Search for the cell housing the specified text and yield its [x, y] center coordinate. 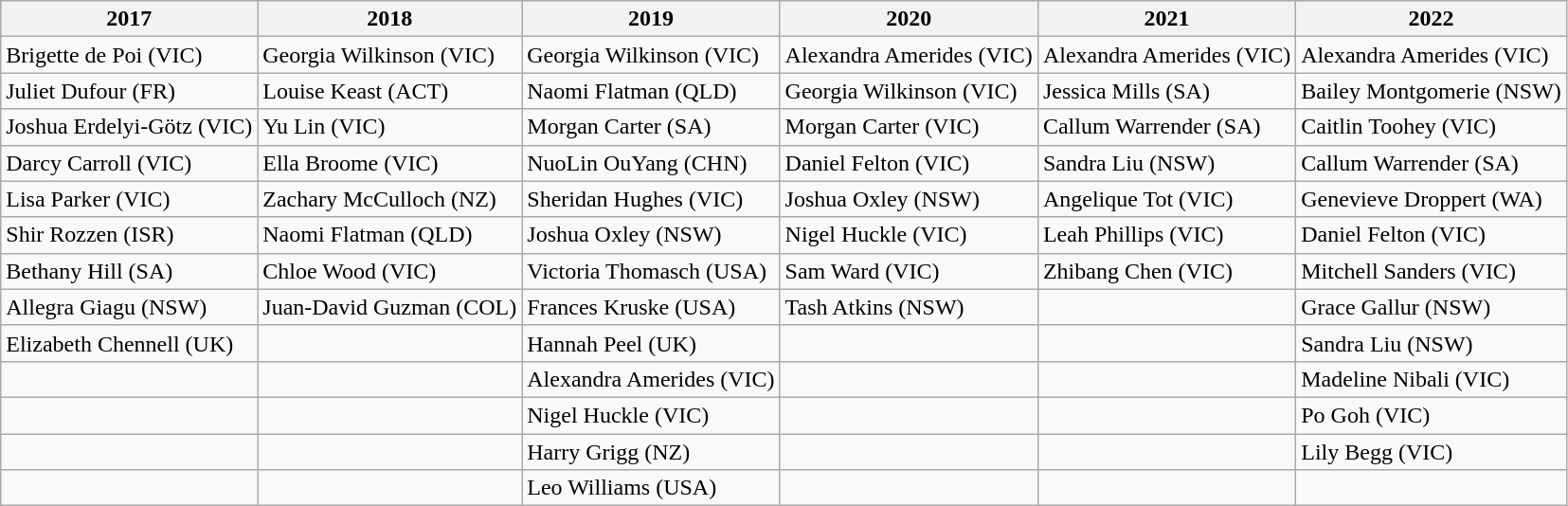
Tash Atkins (NSW) [909, 307]
Louise Keast (ACT) [390, 91]
Lily Begg (VIC) [1432, 452]
Morgan Carter (VIC) [909, 127]
Allegra Giagu (NSW) [129, 307]
Zachary McCulloch (NZ) [390, 199]
Shir Rozzen (ISR) [129, 235]
2022 [1432, 19]
Yu Lin (VIC) [390, 127]
Juliet Dufour (FR) [129, 91]
Brigette de Poi (VIC) [129, 55]
Morgan Carter (SA) [651, 127]
2020 [909, 19]
Grace Gallur (NSW) [1432, 307]
Harry Grigg (NZ) [651, 452]
2021 [1166, 19]
Madeline Nibali (VIC) [1432, 379]
Genevieve Droppert (WA) [1432, 199]
2019 [651, 19]
Joshua Erdelyi-Götz (VIC) [129, 127]
Hannah Peel (UK) [651, 343]
Zhibang Chen (VIC) [1166, 271]
Ella Broome (VIC) [390, 163]
Mitchell Sanders (VIC) [1432, 271]
Leah Phillips (VIC) [1166, 235]
Elizabeth Chennell (UK) [129, 343]
Sam Ward (VIC) [909, 271]
Bethany Hill (SA) [129, 271]
Darcy Carroll (VIC) [129, 163]
Po Goh (VIC) [1432, 415]
Jessica Mills (SA) [1166, 91]
Lisa Parker (VIC) [129, 199]
Leo Williams (USA) [651, 488]
NuoLin OuYang (CHN) [651, 163]
2017 [129, 19]
2018 [390, 19]
Bailey Montgomerie (NSW) [1432, 91]
Chloe Wood (VIC) [390, 271]
Victoria Thomasch (USA) [651, 271]
Caitlin Toohey (VIC) [1432, 127]
Sheridan Hughes (VIC) [651, 199]
Angelique Tot (VIC) [1166, 199]
Juan-David Guzman (COL) [390, 307]
Frances Kruske (USA) [651, 307]
